Locate the cell with the specified text and output its [X, Y] center coordinate. 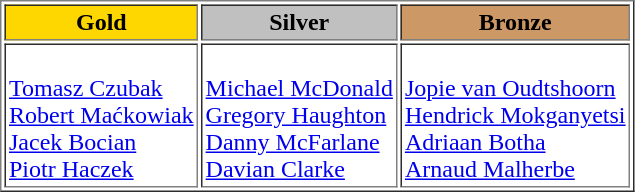
Gold [101, 22]
Silver [299, 22]
Michael McDonaldGregory HaughtonDanny McFarlaneDavian Clarke [299, 116]
Tomasz CzubakRobert MaćkowiakJacek BocianPiotr Haczek [101, 116]
Jopie van OudtshoornHendrick MokganyetsiAdriaan BothaArnaud Malherbe [515, 116]
Bronze [515, 22]
